Output the (x, y) coordinate of the center of the cell containing the given text.  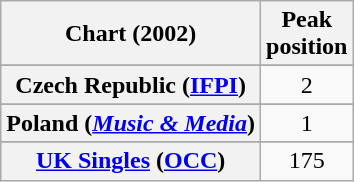
2 (307, 85)
Peakposition (307, 34)
Chart (2002) (131, 34)
Poland (Music & Media) (131, 123)
Czech Republic (IFPI) (131, 85)
1 (307, 123)
UK Singles (OCC) (131, 161)
175 (307, 161)
